From the cell containing the given text, extract its center point as [X, Y] coordinate. 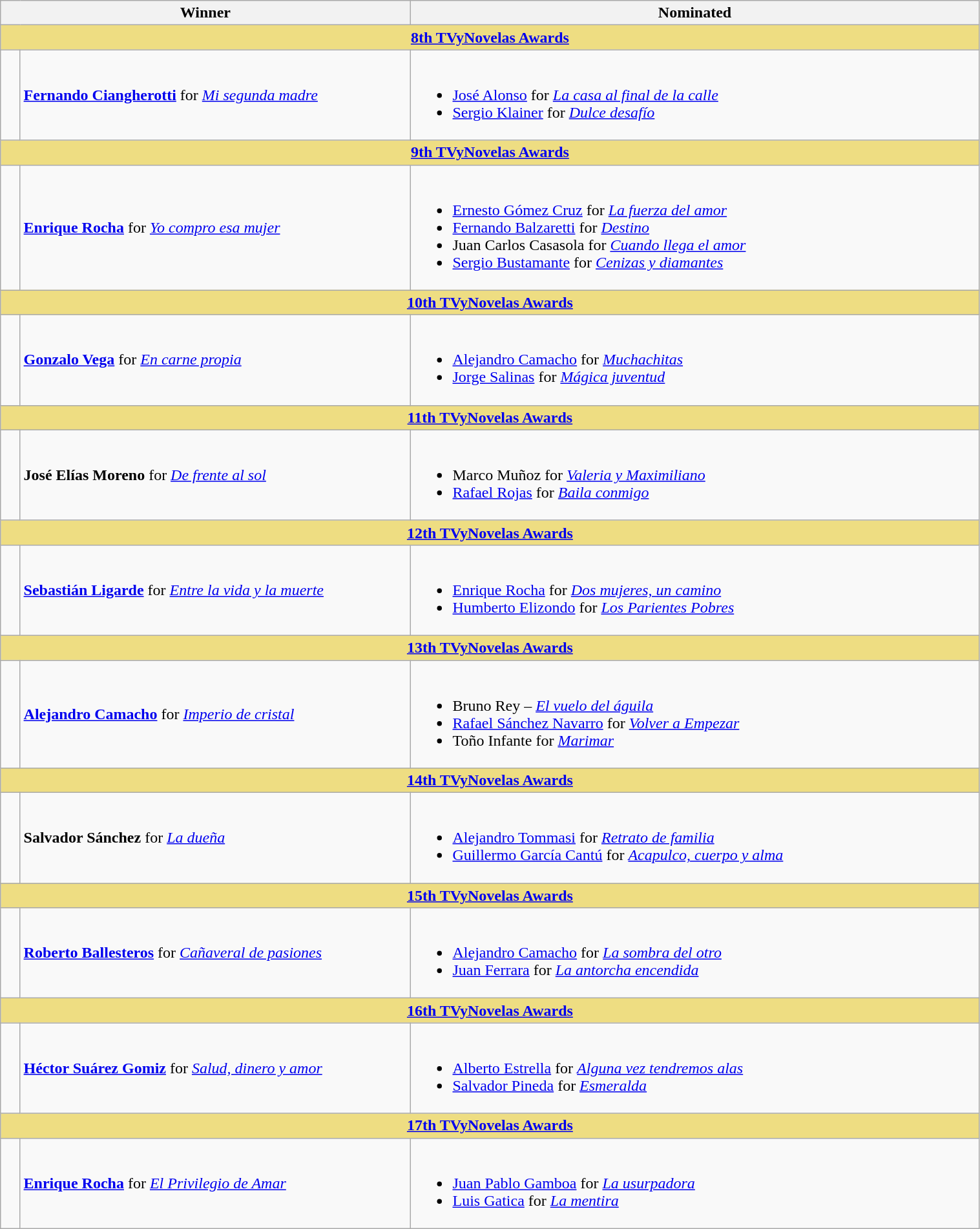
Héctor Suárez Gomiz for Salud, dinero y amor [215, 1068]
Enrique Rocha for Yo compro esa mujer [215, 227]
Alejandro Tommasi for Retrato de familiaGuillermo García Cantú for Acapulco, cuerpo y alma [695, 838]
Winner [205, 13]
10th TVyNovelas Awards [490, 302]
Sebastián Ligarde for Entre la vida y la muerte [215, 590]
Enrique Rocha for Dos mujeres, un caminoHumberto Elizondo for Los Parientes Pobres [695, 590]
Nominated [695, 13]
17th TVyNovelas Awards [490, 1126]
8th TVyNovelas Awards [490, 37]
Bruno Rey – El vuelo del águilaRafael Sánchez Navarro for Volver a EmpezarToño Infante for Marimar [695, 715]
Alejandro Camacho for MuchachitasJorge Salinas for Mágica juventud [695, 360]
Gonzalo Vega for En carne propia [215, 360]
Alejandro Camacho for La sombra del otroJuan Ferrara for La antorcha encendida [695, 953]
13th TVyNovelas Awards [490, 647]
12th TVyNovelas Awards [490, 532]
11th TVyNovelas Awards [490, 417]
16th TVyNovelas Awards [490, 1011]
José Alonso for La casa al final de la calleSergio Klainer for Dulce desafío [695, 95]
Enrique Rocha for El Privilegio de Amar [215, 1183]
Fernando Ciangherotti for Mi segunda madre [215, 95]
15th TVyNovelas Awards [490, 896]
Alejandro Camacho for Imperio de cristal [215, 715]
Marco Muñoz for Valeria y MaximilianoRafael Rojas for Baila conmigo [695, 475]
9th TVyNovelas Awards [490, 152]
Juan Pablo Gamboa for La usurpadoraLuis Gatica for La mentira [695, 1183]
Alberto Estrella for Alguna vez tendremos alasSalvador Pineda for Esmeralda [695, 1068]
Salvador Sánchez for La dueña [215, 838]
14th TVyNovelas Awards [490, 781]
José Elías Moreno for De frente al sol [215, 475]
Roberto Ballesteros for Cañaveral de pasiones [215, 953]
